From the cell containing the given text, extract its center point as (x, y) coordinate. 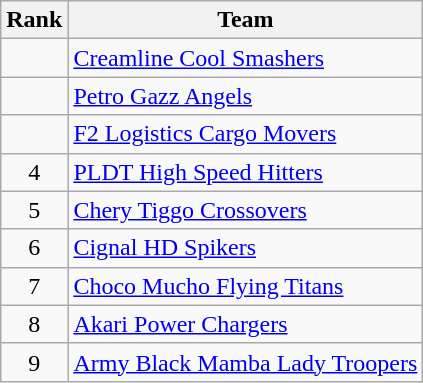
4 (34, 172)
Petro Gazz Angels (246, 96)
Chery Tiggo Crossovers (246, 210)
6 (34, 248)
Cignal HD Spikers (246, 248)
9 (34, 362)
Akari Power Chargers (246, 324)
5 (34, 210)
Rank (34, 20)
Team (246, 20)
7 (34, 286)
Choco Mucho Flying Titans (246, 286)
Army Black Mamba Lady Troopers (246, 362)
PLDT High Speed Hitters (246, 172)
F2 Logistics Cargo Movers (246, 134)
8 (34, 324)
Creamline Cool Smashers (246, 58)
